From the cell containing the given text, extract its center point as [x, y] coordinate. 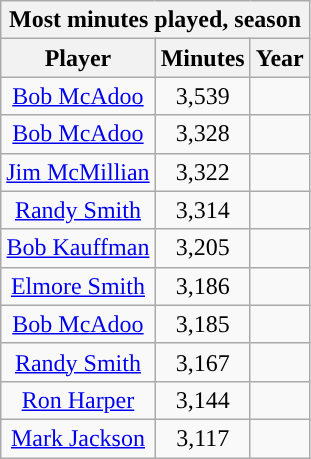
Minutes [202, 58]
Player [78, 58]
Bob Kauffman [78, 248]
3,328 [202, 134]
3,167 [202, 362]
3,205 [202, 248]
3,314 [202, 210]
Elmore Smith [78, 286]
Mark Jackson [78, 438]
3,117 [202, 438]
3,185 [202, 324]
3,144 [202, 400]
3,322 [202, 172]
3,539 [202, 96]
3,186 [202, 286]
Jim McMillian [78, 172]
Ron Harper [78, 400]
Most minutes played, season [156, 20]
Year [280, 58]
